Extract the (X, Y) coordinate from the center of the cell holding the provided text.  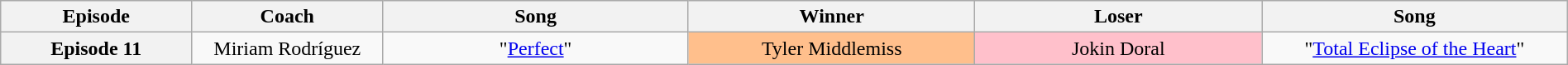
Episode 11 (96, 48)
Miriam Rodríguez (288, 48)
"Total Eclipse of the Heart" (1415, 48)
Winner (832, 17)
Loser (1118, 17)
Jokin Doral (1118, 48)
Coach (288, 17)
Tyler Middlemiss (832, 48)
"Perfect" (536, 48)
Episode (96, 17)
